Determine the (x, y) coordinate at the center of the cell enclosing the given text.  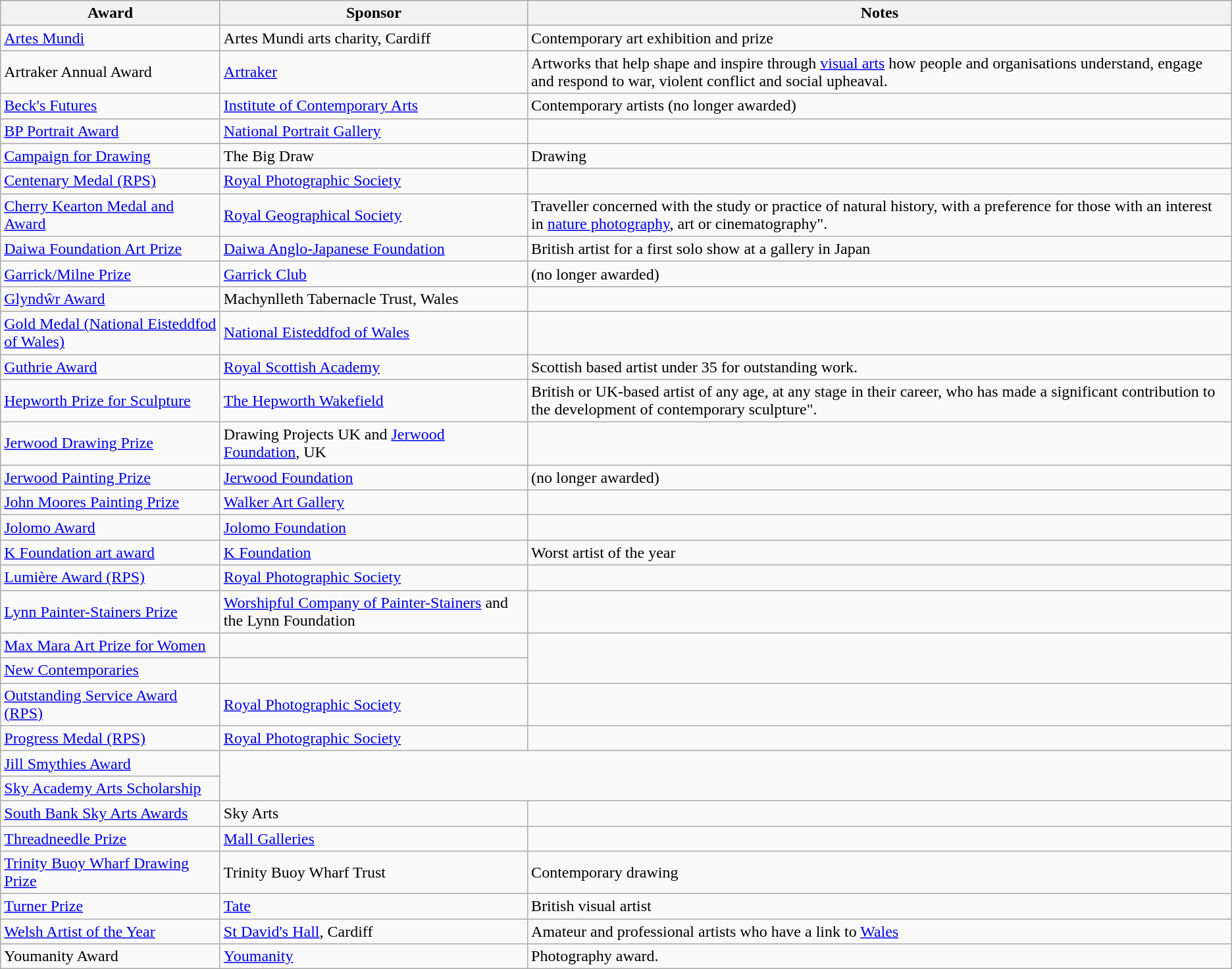
K Foundation art award (111, 553)
Progress Medal (RPS) (111, 738)
Walker Art Gallery (374, 503)
Daiwa Anglo-Japanese Foundation (374, 249)
Machynlleth Tabernacle Trust, Wales (374, 299)
Sky Academy Arts Scholarship (111, 788)
Jerwood Drawing Prize (111, 443)
Trinity Buoy Wharf Trust (374, 872)
Tate (374, 907)
Beck's Futures (111, 106)
Threadneedle Prize (111, 839)
Outstanding Service Award (RPS) (111, 704)
Artes Mundi arts charity, Cardiff (374, 38)
Royal Geographical Society (374, 214)
Notes (880, 13)
National Eisteddfod of Wales (374, 333)
Contemporary artists (no longer awarded) (880, 106)
Contemporary drawing (880, 872)
Institute of Contemporary Arts (374, 106)
Cherry Kearton Medal and Award (111, 214)
The Hepworth Wakefield (374, 401)
Amateur and professional artists who have a link to Wales (880, 932)
Drawing (880, 156)
Photography award. (880, 957)
Gold Medal (National Eisteddfod of Wales) (111, 333)
South Bank Sky Arts Awards (111, 813)
Jill Smythies Award (111, 763)
Welsh Artist of the Year (111, 932)
John Moores Painting Prize (111, 503)
New Contemporaries (111, 670)
Jerwood Foundation (374, 478)
British visual artist (880, 907)
Contemporary art exhibition and prize (880, 38)
Lumière Award (RPS) (111, 578)
Jerwood Painting Prize (111, 478)
Glyndŵr Award (111, 299)
Scottish based artist under 35 for outstanding work. (880, 366)
K Foundation (374, 553)
Turner Prize (111, 907)
Youmanity (374, 957)
Jolomo Award (111, 528)
British artist for a first solo show at a gallery in Japan (880, 249)
Worst artist of the year (880, 553)
Mall Galleries (374, 839)
Award (111, 13)
St David's Hall, Cardiff (374, 932)
Sponsor (374, 13)
Lynn Painter-Stainers Prize (111, 612)
Max Mara Art Prize for Women (111, 645)
National Portrait Gallery (374, 131)
Garrick Club (374, 274)
Artraker (374, 72)
Hepworth Prize for Sculpture (111, 401)
Artes Mundi (111, 38)
Campaign for Drawing (111, 156)
Guthrie Award (111, 366)
Royal Scottish Academy (374, 366)
Garrick/Milne Prize (111, 274)
Centenary Medal (RPS) (111, 181)
The Big Draw (374, 156)
Trinity Buoy Wharf Drawing Prize (111, 872)
Worshipful Company of Painter-Stainers and the Lynn Foundation (374, 612)
Drawing Projects UK and Jerwood Foundation, UK (374, 443)
BP Portrait Award (111, 131)
Youmanity Award (111, 957)
Jolomo Foundation (374, 528)
Daiwa Foundation Art Prize (111, 249)
Sky Arts (374, 813)
Artraker Annual Award (111, 72)
